Identify which cell holds the provided text, then report its [X, Y] central coordinate. 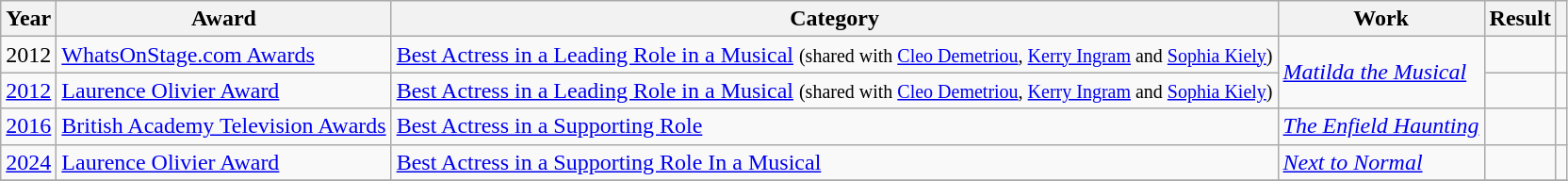
Matilda the Musical [1381, 73]
British Academy Television Awards [224, 126]
WhatsOnStage.com Awards [224, 55]
Category [835, 19]
Year [28, 19]
Best Actress in a Supporting Role In a Musical [835, 162]
2016 [28, 126]
Work [1381, 19]
2024 [28, 162]
Award [224, 19]
Result [1520, 19]
Best Actress in a Supporting Role [835, 126]
The Enfield Haunting [1381, 126]
Next to Normal [1381, 162]
